Find where the given text appears and provide that cell's center as [x, y] coordinate. 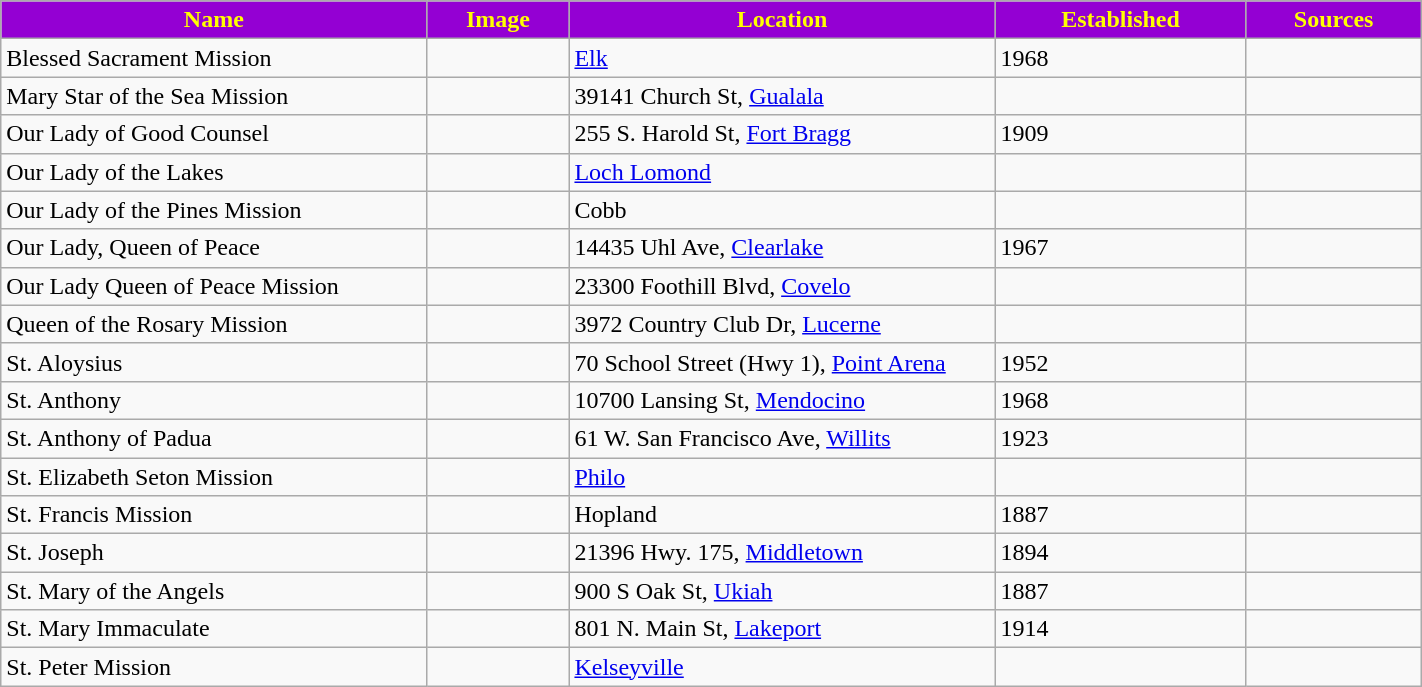
Loch Lomond [782, 172]
Philo [782, 477]
1909 [1120, 134]
St. Joseph [214, 553]
61 W. San Francisco Ave, Willits [782, 438]
Queen of the Rosary Mission [214, 324]
Blessed Sacrament Mission [214, 58]
Sources [1334, 20]
Cobb [782, 210]
Elk [782, 58]
Our Lady of the Pines Mission [214, 210]
Mary Star of the Sea Mission [214, 96]
23300 Foothill Blvd, Covelo [782, 286]
St. Anthony [214, 400]
Kelseyville [782, 667]
St. Peter Mission [214, 667]
3972 Country Club Dr, Lucerne [782, 324]
1923 [1120, 438]
39141 Church St, Gualala [782, 96]
Our Lady Queen of Peace Mission [214, 286]
St. Anthony of Padua [214, 438]
900 S Oak St, Ukiah [782, 591]
St. Aloysius [214, 362]
14435 Uhl Ave, Clearlake [782, 248]
Name [214, 20]
Image [498, 20]
255 S. Harold St, Fort Bragg [782, 134]
10700 Lansing St, Mendocino [782, 400]
1952 [1120, 362]
21396 Hwy. 175, Middletown [782, 553]
1967 [1120, 248]
1914 [1120, 629]
Established [1120, 20]
St. Mary of the Angels [214, 591]
St. Mary Immaculate [214, 629]
70 School Street (Hwy 1), Point Arena [782, 362]
801 N. Main St, Lakeport [782, 629]
Our Lady of the Lakes [214, 172]
St. Francis Mission [214, 515]
Hopland [782, 515]
Our Lady of Good Counsel [214, 134]
1894 [1120, 553]
St. Elizabeth Seton Mission [214, 477]
Our Lady, Queen of Peace [214, 248]
Location [782, 20]
